From the cell containing the given text, extract its center point as (x, y) coordinate. 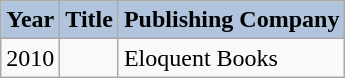
Title (90, 20)
Eloquent Books (231, 58)
Publishing Company (231, 20)
Year (30, 20)
2010 (30, 58)
